Scan for the cell matching the given text and deliver its [X, Y] coordinate at center. 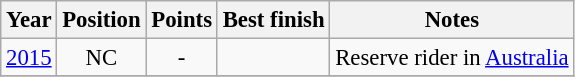
Notes [452, 20]
Reserve rider in Australia [452, 58]
Position [102, 20]
Year [29, 20]
- [182, 58]
NC [102, 58]
Best finish [273, 20]
Points [182, 20]
2015 [29, 58]
